Provide the [x, y] coordinate of the cell's center where the given text is located.  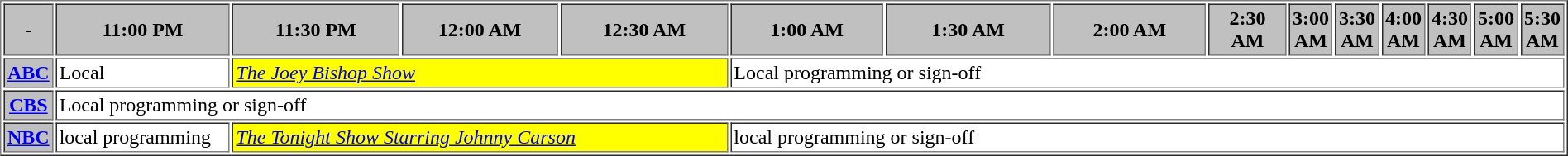
2:30 AM [1248, 30]
3:30 AM [1356, 30]
- [28, 30]
12:00 AM [480, 30]
4:30 AM [1449, 30]
The Tonight Show Starring Johnny Carson [480, 137]
5:00 AM [1495, 30]
CBS [28, 106]
4:00 AM [1403, 30]
11:30 PM [316, 30]
1:30 AM [968, 30]
Local [142, 73]
5:30 AM [1542, 30]
11:00 PM [142, 30]
2:00 AM [1130, 30]
3:00 AM [1310, 30]
NBC [28, 137]
local programming [142, 137]
ABC [28, 73]
12:30 AM [644, 30]
1:00 AM [807, 30]
The Joey Bishop Show [480, 73]
local programming or sign-off [1148, 137]
